Find where the given text appears and provide that cell's center as (x, y) coordinate. 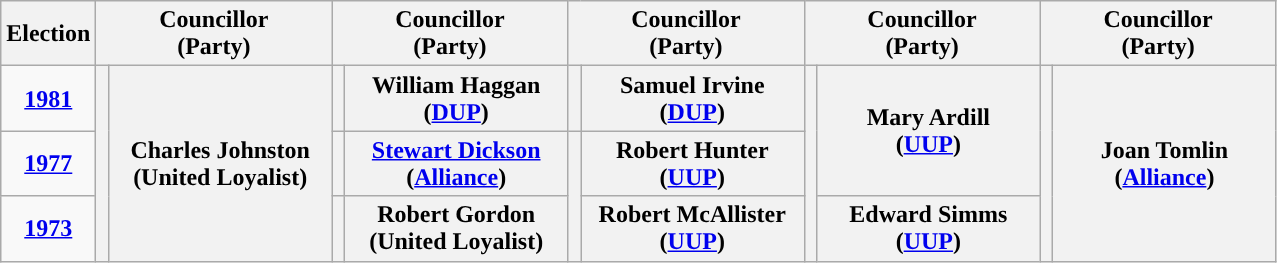
Election (48, 34)
Stewart Dickson (Alliance) (456, 164)
1977 (48, 164)
Robert Gordon (United Loyalist) (456, 228)
1981 (48, 98)
William Haggan (DUP) (456, 98)
Mary Ardill (UUP) (929, 131)
Edward Simms (UUP) (929, 228)
Robert Hunter (UUP) (692, 164)
Samuel Irvine (DUP) (692, 98)
Charles Johnston (United Loyalist) (220, 164)
Robert McAllister (UUP) (692, 228)
Joan Tomlin (Alliance) (1165, 164)
1973 (48, 228)
